Return (X, Y) of the center of cell containing provided text 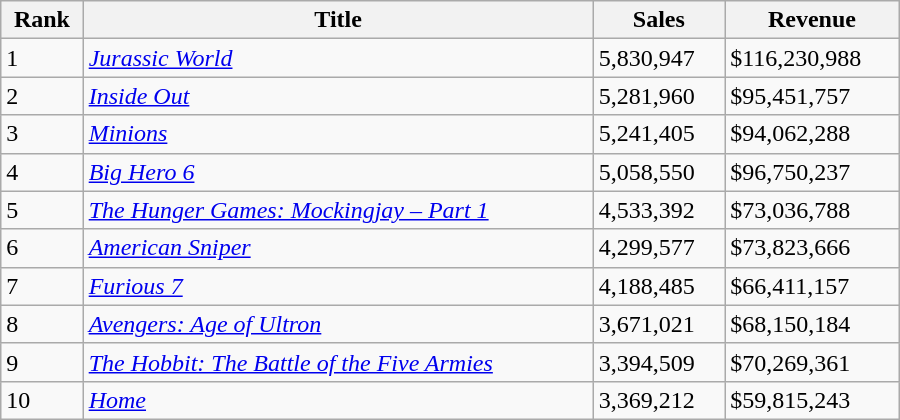
The Hunger Games: Mockingjay – Part 1 (338, 210)
4 (42, 172)
1 (42, 58)
Big Hero 6 (338, 172)
6 (42, 248)
Rank (42, 20)
Home (338, 400)
$70,269,361 (812, 362)
$94,062,288 (812, 134)
Inside Out (338, 96)
$66,411,157 (812, 286)
4,299,577 (658, 248)
American Sniper (338, 248)
Jurassic World (338, 58)
$59,815,243 (812, 400)
Avengers: Age of Ultron (338, 324)
$96,750,237 (812, 172)
Sales (658, 20)
10 (42, 400)
$68,150,184 (812, 324)
2 (42, 96)
4,188,485 (658, 286)
4,533,392 (658, 210)
$73,036,788 (812, 210)
$116,230,988 (812, 58)
3,394,509 (658, 362)
The Hobbit: The Battle of the Five Armies (338, 362)
3 (42, 134)
Title (338, 20)
3,671,021 (658, 324)
Minions (338, 134)
5,830,947 (658, 58)
5,058,550 (658, 172)
5,281,960 (658, 96)
Furious 7 (338, 286)
9 (42, 362)
3,369,212 (658, 400)
7 (42, 286)
8 (42, 324)
$95,451,757 (812, 96)
5 (42, 210)
$73,823,666 (812, 248)
Revenue (812, 20)
5,241,405 (658, 134)
